Output the (x, y) coordinate of the center of the cell containing the given text.  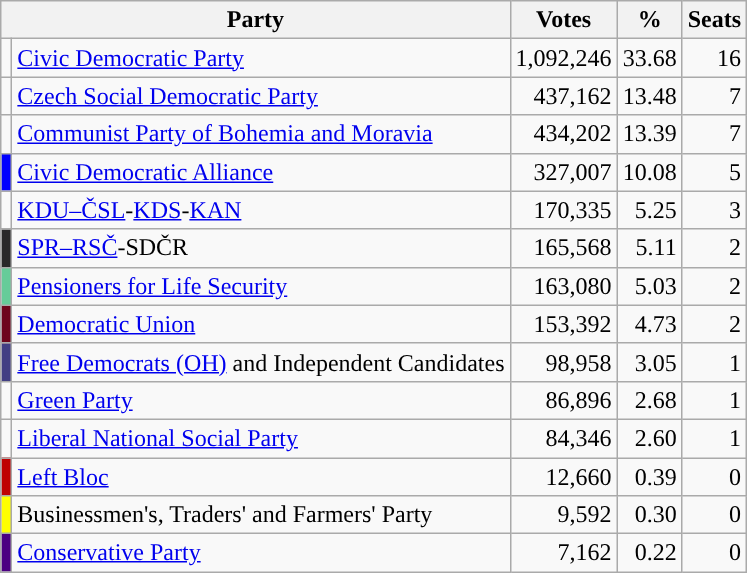
16 (714, 58)
Seats (714, 20)
Party (256, 20)
Pensioners for Life Security (261, 286)
170,335 (564, 210)
3.05 (650, 362)
165,568 (564, 248)
163,080 (564, 286)
1,092,246 (564, 58)
4.73 (650, 324)
Czech Social Democratic Party (261, 96)
Free Democrats (OH) and Independent Candidates (261, 362)
12,660 (564, 477)
98,958 (564, 362)
5.25 (650, 210)
2.60 (650, 438)
Liberal National Social Party (261, 438)
9,592 (564, 515)
0.39 (650, 477)
SPR–RSČ-SDČR (261, 248)
Democratic Union (261, 324)
Votes (564, 20)
434,202 (564, 134)
KDU–ČSL-KDS-KAN (261, 210)
13.39 (650, 134)
327,007 (564, 172)
Civic Democratic Party (261, 58)
86,896 (564, 400)
0.30 (650, 515)
Civic Democratic Alliance (261, 172)
3 (714, 210)
5.11 (650, 248)
5.03 (650, 286)
0.22 (650, 553)
Businessmen's, Traders' and Farmers' Party (261, 515)
Conservative Party (261, 553)
Communist Party of Bohemia and Moravia (261, 134)
7,162 (564, 553)
84,346 (564, 438)
2.68 (650, 400)
% (650, 20)
Green Party (261, 400)
Left Bloc (261, 477)
33.68 (650, 58)
13.48 (650, 96)
153,392 (564, 324)
10.08 (650, 172)
5 (714, 172)
437,162 (564, 96)
